Provide the (X, Y) coordinate of the cell's center where the given text is located.  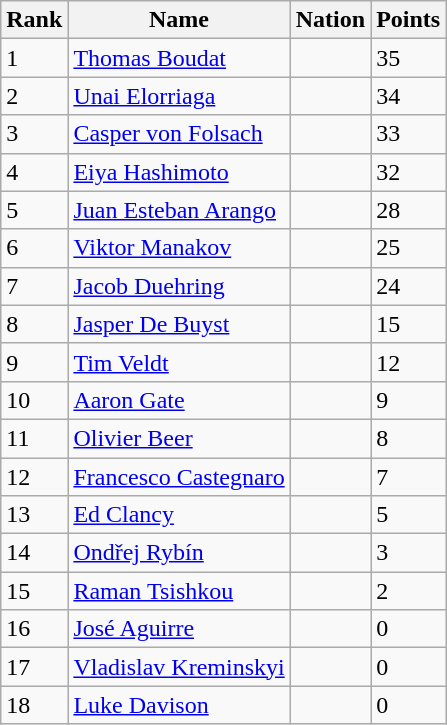
Luke Davison (179, 705)
Thomas Boudat (179, 58)
6 (34, 248)
Tim Veldt (179, 362)
Unai Elorriaga (179, 96)
4 (34, 172)
Raman Tsishkou (179, 591)
Points (408, 20)
Ed Clancy (179, 515)
34 (408, 96)
Juan Esteban Arango (179, 210)
11 (34, 438)
24 (408, 286)
Aaron Gate (179, 400)
Jacob Duehring (179, 286)
17 (34, 667)
Rank (34, 20)
13 (34, 515)
35 (408, 58)
Nation (330, 20)
1 (34, 58)
Ondřej Rybín (179, 553)
Viktor Manakov (179, 248)
Jasper De Buyst (179, 324)
Eiya Hashimoto (179, 172)
33 (408, 134)
Casper von Folsach (179, 134)
Vladislav Kreminskyi (179, 667)
José Aguirre (179, 629)
Francesco Castegnaro (179, 477)
Olivier Beer (179, 438)
32 (408, 172)
18 (34, 705)
Name (179, 20)
25 (408, 248)
28 (408, 210)
16 (34, 629)
14 (34, 553)
10 (34, 400)
